Search for the cell housing the specified text and yield its (x, y) center coordinate. 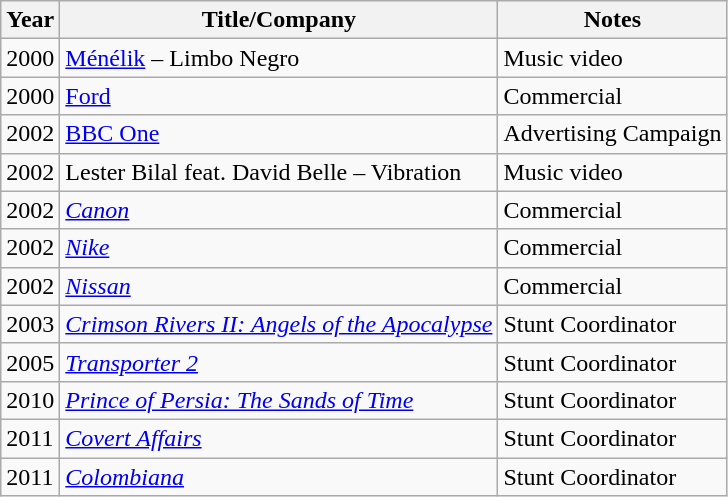
Ménélik – Limbo Negro (279, 58)
2003 (30, 324)
Crimson Rivers II: Angels of the Apocalypse (279, 324)
Canon (279, 210)
Covert Affairs (279, 438)
Lester Bilal feat. David Belle – Vibration (279, 172)
Nissan (279, 286)
2010 (30, 400)
Transporter 2 (279, 362)
Nike (279, 248)
Colombiana (279, 477)
Prince of Persia: The Sands of Time (279, 400)
Advertising Campaign (612, 134)
Notes (612, 20)
BBC One (279, 134)
Year (30, 20)
Ford (279, 96)
Title/Company (279, 20)
2005 (30, 362)
